Identify which cell holds the provided text, then report its (x, y) central coordinate. 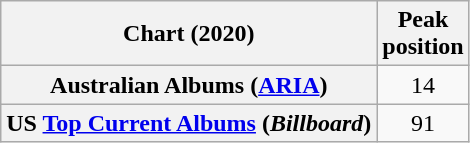
Chart (2020) (189, 34)
US Top Current Albums (Billboard) (189, 123)
14 (423, 85)
91 (423, 123)
Australian Albums (ARIA) (189, 85)
Peakposition (423, 34)
